Return the [X, Y] coordinate for the center point of the cell that contains the specified text.  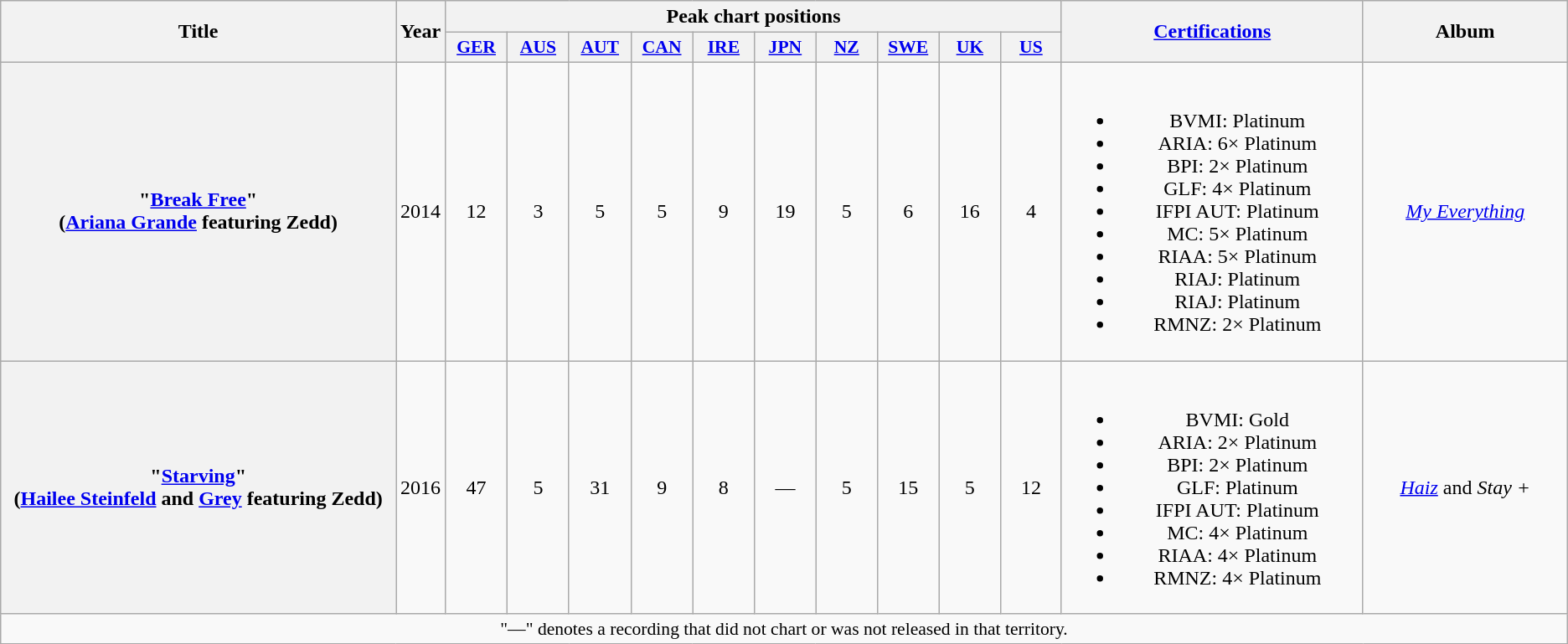
CAN [662, 48]
Title [199, 32]
6 [908, 211]
BVMI: GoldARIA: 2× PlatinumBPI: 2× PlatinumGLF: PlatinumIFPI AUT: PlatinumMC: 4× PlatinumRIAA: 4× PlatinumRMNZ: 4× Platinum [1212, 487]
47 [477, 487]
15 [908, 487]
SWE [908, 48]
JPN [786, 48]
16 [970, 211]
AUT [600, 48]
My Everything [1465, 211]
Haiz and Stay + [1465, 487]
8 [724, 487]
2014 [420, 211]
UK [970, 48]
"—" denotes a recording that did not chart or was not released in that territory. [784, 629]
2016 [420, 487]
3 [539, 211]
Album [1465, 32]
"Break Free"(Ariana Grande featuring Zedd) [199, 211]
"Starving"(Hailee Steinfeld and Grey featuring Zedd) [199, 487]
US [1030, 48]
31 [600, 487]
IRE [724, 48]
GER [477, 48]
— [786, 487]
19 [786, 211]
NZ [846, 48]
Peak chart positions [754, 17]
Year [420, 32]
AUS [539, 48]
Certifications [1212, 32]
4 [1030, 211]
